Return (X, Y) of the center of cell containing provided text 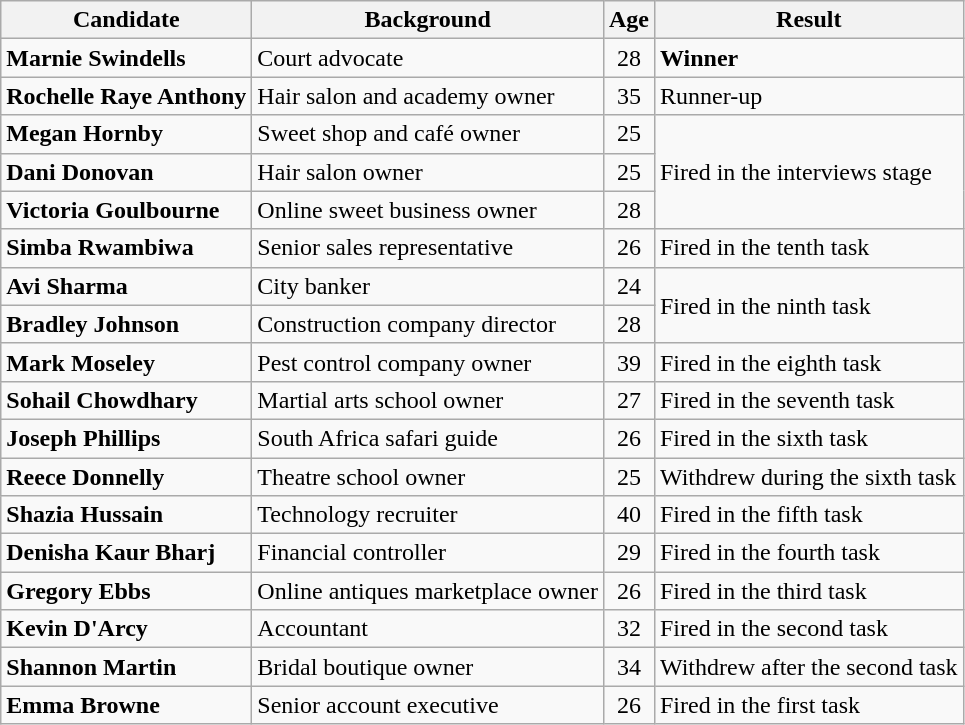
Shazia Hussain (126, 515)
Reece Donnelly (126, 477)
Technology recruiter (428, 515)
Rochelle Raye Anthony (126, 96)
40 (628, 515)
Candidate (126, 20)
Marnie Swindells (126, 58)
Fired in the first task (808, 705)
City banker (428, 286)
Fired in the second task (808, 629)
Fired in the seventh task (808, 400)
Court advocate (428, 58)
Sohail Chowdhary (126, 400)
Simba Rwambiwa (126, 248)
Bridal boutique owner (428, 667)
Fired in the fourth task (808, 553)
Accountant (428, 629)
29 (628, 553)
Age (628, 20)
Emma Browne (126, 705)
Bradley Johnson (126, 324)
Dani Donovan (126, 172)
Construction company director (428, 324)
34 (628, 667)
Fired in the sixth task (808, 438)
Theatre school owner (428, 477)
Online antiques marketplace owner (428, 591)
Mark Moseley (126, 362)
24 (628, 286)
Fired in the tenth task (808, 248)
Financial controller (428, 553)
Senior sales representative (428, 248)
Fired in the interviews stage (808, 172)
Runner-up (808, 96)
Hair salon and academy owner (428, 96)
Withdrew during the sixth task (808, 477)
Kevin D'Arcy (126, 629)
39 (628, 362)
Background (428, 20)
Joseph Phillips (126, 438)
32 (628, 629)
Fired in the third task (808, 591)
Megan Hornby (126, 134)
27 (628, 400)
Sweet shop and café owner (428, 134)
Hair salon owner (428, 172)
South Africa safari guide (428, 438)
Martial arts school owner (428, 400)
Result (808, 20)
Denisha Kaur Bharj (126, 553)
Senior account executive (428, 705)
Avi Sharma (126, 286)
Online sweet business owner (428, 210)
Victoria Goulbourne (126, 210)
Pest control company owner (428, 362)
Winner (808, 58)
Fired in the fifth task (808, 515)
Fired in the eighth task (808, 362)
Shannon Martin (126, 667)
Withdrew after the second task (808, 667)
Fired in the ninth task (808, 305)
35 (628, 96)
Gregory Ebbs (126, 591)
